Pinpoint the cell where the given text exists, returning its [X, Y] midpoint coordinate. 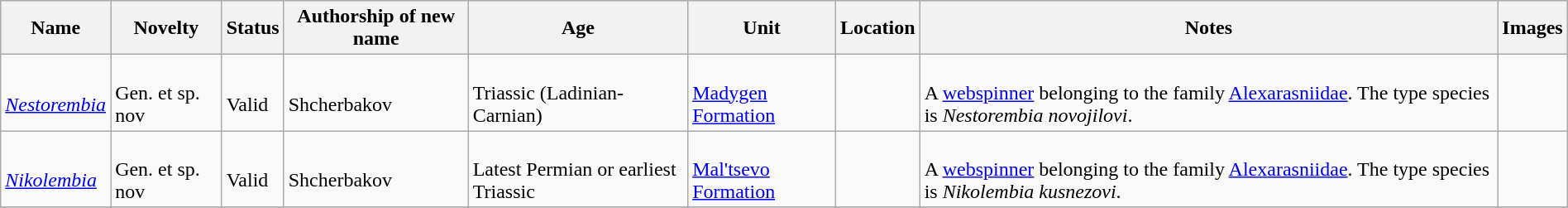
Images [1532, 28]
Unit [762, 28]
Name [56, 28]
Madygen Formation [762, 93]
Age [577, 28]
Novelty [167, 28]
Mal'tsevo Formation [762, 169]
Authorship of new name [375, 28]
Nestorembia [56, 93]
A webspinner belonging to the family Alexarasniidae. The type species is Nestorembia novojilovi. [1209, 93]
Latest Permian or earliest Triassic [577, 169]
Status [253, 28]
A webspinner belonging to the family Alexarasniidae. The type species is Nikolembia kusnezovi. [1209, 169]
Location [877, 28]
Nikolembia [56, 169]
Triassic (Ladinian-Carnian) [577, 93]
Notes [1209, 28]
